Identify which cell holds the provided text, then report its (x, y) central coordinate. 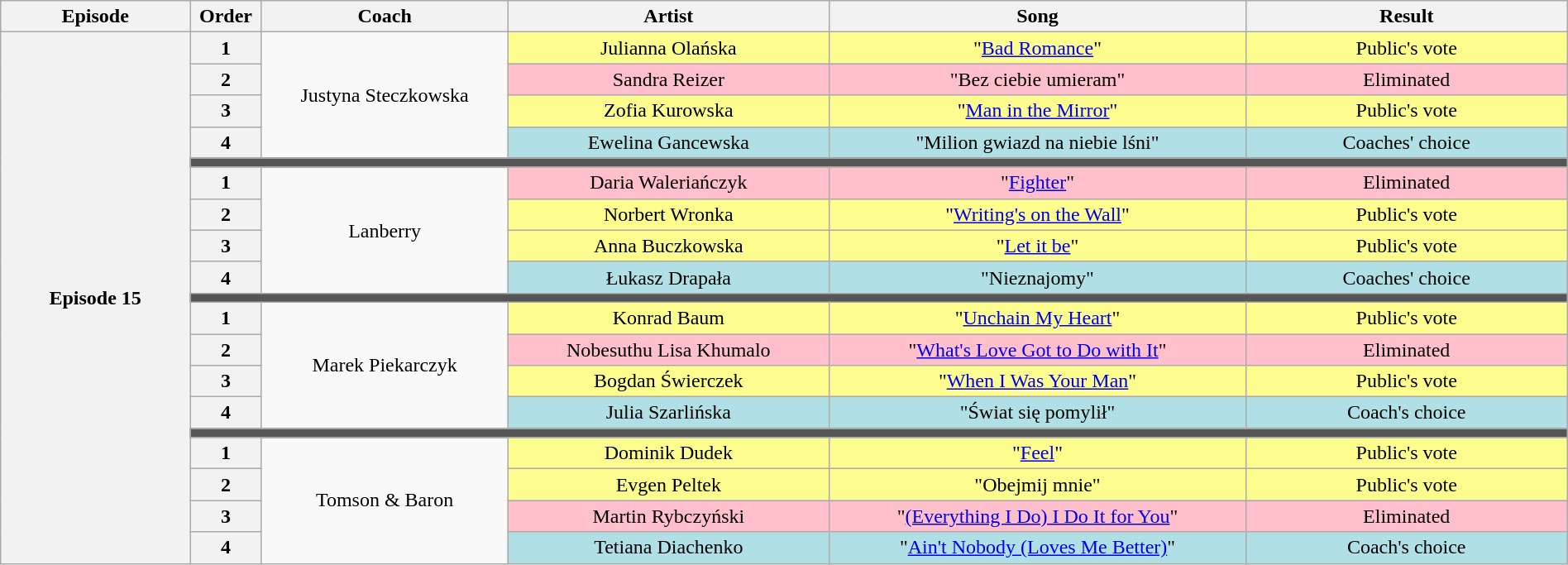
"Świat się pomylił" (1037, 413)
Konrad Baum (668, 318)
Martin Rybczyński (668, 516)
Zofia Kurowska (668, 111)
Bogdan Świerczek (668, 381)
Artist (668, 17)
Evgen Peltek (668, 485)
Julia Szarlińska (668, 413)
"Obejmij mnie" (1037, 485)
Episode (96, 17)
Dominik Dudek (668, 453)
Marek Piekarczyk (384, 365)
"Unchain My Heart" (1037, 318)
"Man in the Mirror" (1037, 111)
"Bez ciebie umieram" (1037, 79)
"Ain't Nobody (Loves Me Better)" (1037, 548)
Order (227, 17)
Coach (384, 17)
Ewelina Gancewska (668, 142)
"Bad Romance" (1037, 48)
Anna Buczkowska (668, 246)
Justyna Steczkowska (384, 95)
Nobesuthu Lisa Khumalo (668, 350)
Norbert Wronka (668, 214)
Julianna Olańska (668, 48)
Łukasz Drapała (668, 277)
"(Everything I Do) I Do It for You" (1037, 516)
"Let it be" (1037, 246)
Tetiana Diachenko (668, 548)
Tomson & Baron (384, 500)
"Fighter" (1037, 183)
Lanberry (384, 230)
"Writing's on the Wall" (1037, 214)
Song (1037, 17)
"Milion gwiazd na niebie lśni" (1037, 142)
"When I Was Your Man" (1037, 381)
"Feel" (1037, 453)
Sandra Reizer (668, 79)
"Nieznajomy" (1037, 277)
Episode 15 (96, 298)
Daria Waleriańczyk (668, 183)
"What's Love Got to Do with It" (1037, 350)
Result (1406, 17)
